Provide the (x, y) coordinate of the cell's center where the given text is located.  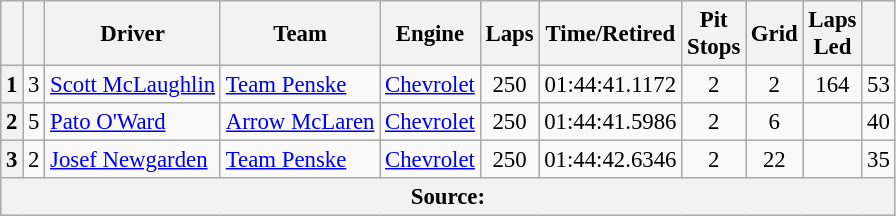
01:44:41.5986 (610, 122)
6 (774, 122)
164 (832, 85)
Laps (510, 34)
Josef Newgarden (133, 160)
35 (878, 160)
22 (774, 160)
LapsLed (832, 34)
Arrow McLaren (300, 122)
5 (34, 122)
Time/Retired (610, 34)
Source: (448, 197)
1 (12, 85)
Scott McLaughlin (133, 85)
01:44:41.1172 (610, 85)
Grid (774, 34)
PitStops (714, 34)
Driver (133, 34)
Engine (430, 34)
Team (300, 34)
Pato O'Ward (133, 122)
53 (878, 85)
01:44:42.6346 (610, 160)
40 (878, 122)
